From the cell containing the given text, extract its center point as (x, y) coordinate. 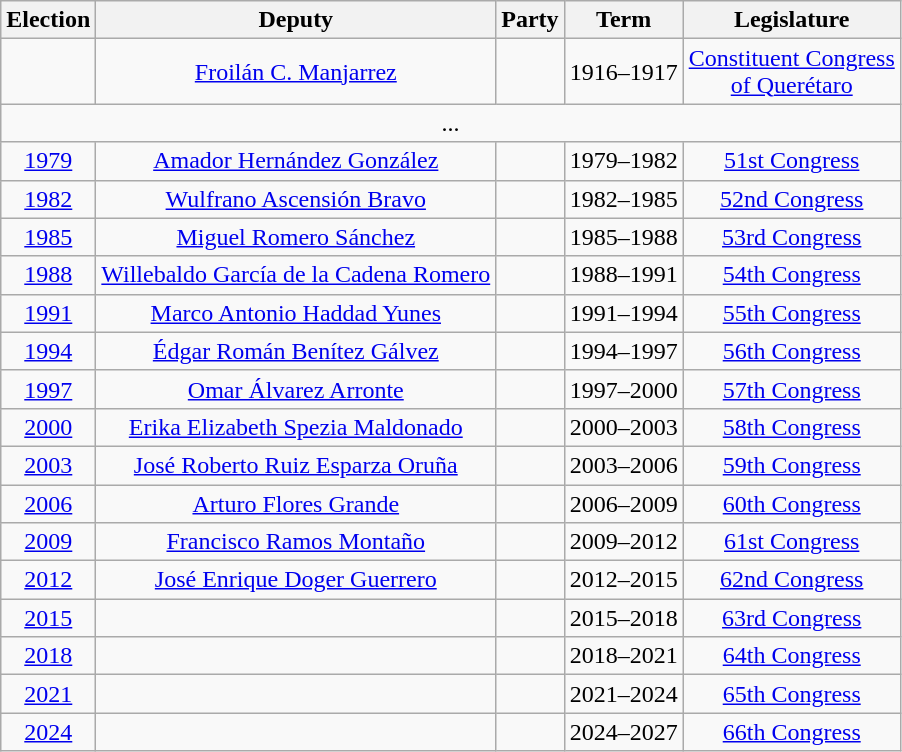
1997–2000 (624, 389)
1994–1997 (624, 351)
2018 (48, 656)
1997 (48, 389)
63rd Congress (792, 618)
1988–1991 (624, 275)
61st Congress (792, 542)
Marco Antonio Haddad Yunes (296, 313)
Omar Álvarez Arronte (296, 389)
2003–2006 (624, 465)
2009 (48, 542)
1988 (48, 275)
José Enrique Doger Guerrero (296, 580)
52nd Congress (792, 199)
2024–2027 (624, 732)
57th Congress (792, 389)
Francisco Ramos Montaño (296, 542)
54th Congress (792, 275)
1916–1917 (624, 72)
2006 (48, 503)
1985 (48, 237)
1982 (48, 199)
2000 (48, 427)
56th Congress (792, 351)
58th Congress (792, 427)
1991–1994 (624, 313)
Édgar Román Benítez Gálvez (296, 351)
2012 (48, 580)
1994 (48, 351)
1979–1982 (624, 161)
Arturo Flores Grande (296, 503)
55th Congress (792, 313)
Election (48, 20)
60th Congress (792, 503)
2018–2021 (624, 656)
... (451, 123)
59th Congress (792, 465)
1991 (48, 313)
1985–1988 (624, 237)
2006–2009 (624, 503)
64th Congress (792, 656)
65th Congress (792, 694)
66th Congress (792, 732)
2015–2018 (624, 618)
2015 (48, 618)
1982–1985 (624, 199)
Constituent Congressof Querétaro (792, 72)
Term (624, 20)
2021–2024 (624, 694)
Party (530, 20)
Froilán C. Manjarrez (296, 72)
José Roberto Ruiz Esparza Oruña (296, 465)
1979 (48, 161)
51st Congress (792, 161)
53rd Congress (792, 237)
Willebaldo García de la Cadena Romero (296, 275)
Miguel Romero Sánchez (296, 237)
Amador Hernández González (296, 161)
2012–2015 (624, 580)
62nd Congress (792, 580)
Deputy (296, 20)
2009–2012 (624, 542)
2024 (48, 732)
2003 (48, 465)
2021 (48, 694)
Erika Elizabeth Spezia Maldonado (296, 427)
Legislature (792, 20)
Wulfrano Ascensión Bravo (296, 199)
2000–2003 (624, 427)
